Identify which cell holds the provided text, then report its [X, Y] central coordinate. 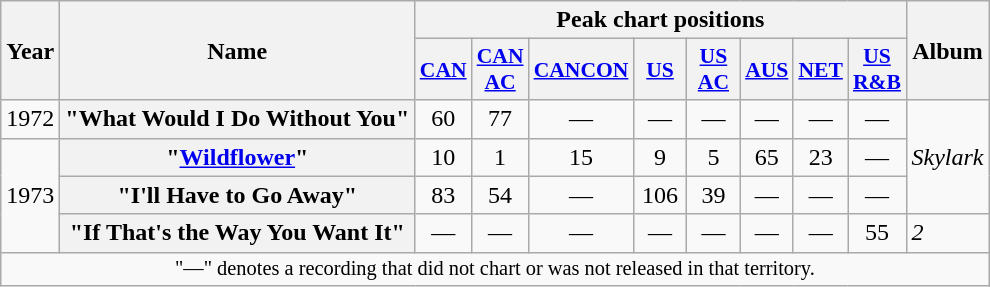
Name [238, 50]
Skylark [948, 157]
54 [500, 195]
10 [444, 157]
9 [660, 157]
Album [948, 50]
"I'll Have to Go Away" [238, 195]
1 [500, 157]
CAN AC [500, 70]
Year [30, 50]
"Wildflower" [238, 157]
US [660, 70]
CAN [444, 70]
5 [714, 157]
1973 [30, 195]
15 [582, 157]
"If That's the Way You Want It" [238, 233]
1972 [30, 119]
39 [714, 195]
"What Would I Do Without You" [238, 119]
Peak chart positions [660, 20]
NET [820, 70]
55 [877, 233]
2 [948, 233]
83 [444, 195]
US AC [714, 70]
"—" denotes a recording that did not chart or was not released in that territory. [495, 269]
77 [500, 119]
US R&B [877, 70]
CANCON [582, 70]
AUS [766, 70]
65 [766, 157]
23 [820, 157]
60 [444, 119]
106 [660, 195]
